Find where the given text appears and provide that cell's center as (x, y) coordinate. 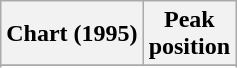
Peakposition (189, 34)
Chart (1995) (72, 34)
